Identify which cell holds the provided text, then report its [x, y] central coordinate. 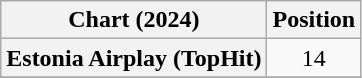
14 [314, 58]
Chart (2024) [134, 20]
Estonia Airplay (TopHit) [134, 58]
Position [314, 20]
